Capture the cell that displays the provided text and extract its (X, Y) central coordinate. 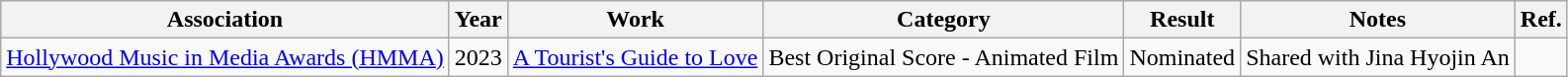
Year (479, 20)
Work (635, 20)
Hollywood Music in Media Awards (HMMA) (225, 57)
Notes (1378, 20)
Ref. (1540, 20)
2023 (479, 57)
Category (943, 20)
Nominated (1182, 57)
A Tourist's Guide to Love (635, 57)
Association (225, 20)
Shared with Jina Hyojin An (1378, 57)
Result (1182, 20)
Best Original Score - Animated Film (943, 57)
